Detect which cell encompasses the target text, then output its [X, Y] center coordinate. 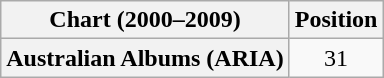
Chart (2000–2009) [145, 20]
31 [336, 58]
Position [336, 20]
Australian Albums (ARIA) [145, 58]
